For the text-containing cell, return its midpoint in (x, y) coordinate format. 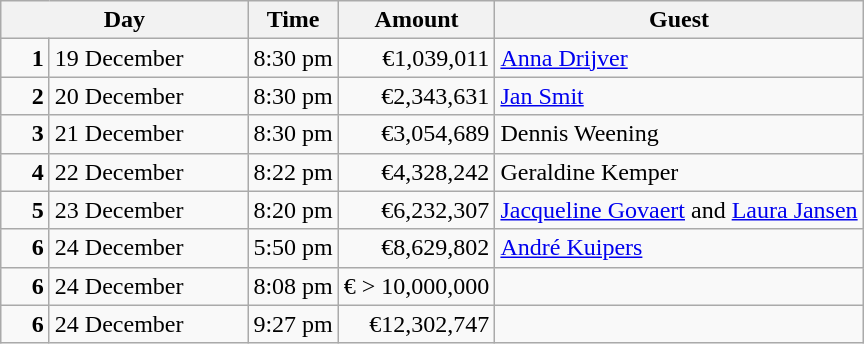
André Kuipers (679, 248)
19 December (148, 58)
€2,343,631 (416, 96)
€4,328,242 (416, 172)
20 December (148, 96)
9:27 pm (293, 324)
Jan Smit (679, 96)
8:20 pm (293, 210)
€ > 10,000,000 (416, 286)
5:50 pm (293, 248)
Time (293, 20)
21 December (148, 134)
23 December (148, 210)
8:08 pm (293, 286)
€3,054,689 (416, 134)
Amount (416, 20)
Jacqueline Govaert and Laura Jansen (679, 210)
€12,302,747 (416, 324)
5 (26, 210)
4 (26, 172)
22 December (148, 172)
Anna Drijver (679, 58)
Guest (679, 20)
Geraldine Kemper (679, 172)
Day (124, 20)
3 (26, 134)
€6,232,307 (416, 210)
2 (26, 96)
1 (26, 58)
€8,629,802 (416, 248)
8:22 pm (293, 172)
Dennis Weening (679, 134)
€1,039,011 (416, 58)
